Extract the (X, Y) coordinate from the center of the cell holding the provided text.  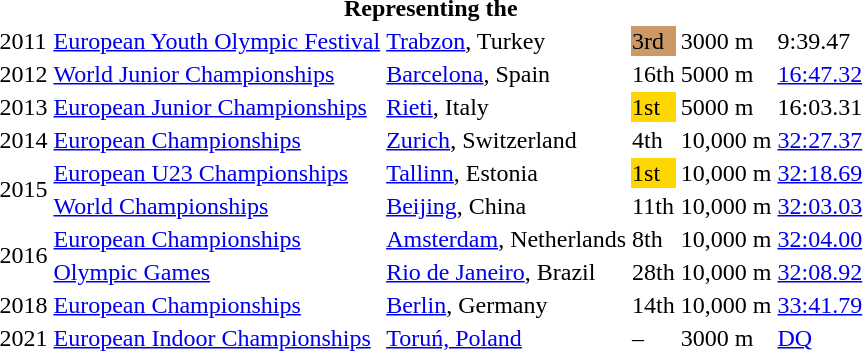
Trabzon, Turkey (506, 41)
World Junior Championships (217, 74)
Rieti, Italy (506, 107)
Rio de Janeiro, Brazil (506, 272)
Berlin, Germany (506, 305)
4th (654, 140)
Barcelona, Spain (506, 74)
Olympic Games (217, 272)
3rd (654, 41)
11th (654, 206)
Tallinn, Estonia (506, 173)
Beijing, China (506, 206)
3000 m (726, 41)
28th (654, 272)
Amsterdam, Netherlands (506, 239)
European Youth Olympic Festival (217, 41)
World Championships (217, 206)
8th (654, 239)
European Junior Championships (217, 107)
16th (654, 74)
European U23 Championships (217, 173)
14th (654, 305)
Zurich, Switzerland (506, 140)
